Determine the (x, y) coordinate at the center of the cell enclosing the given text.  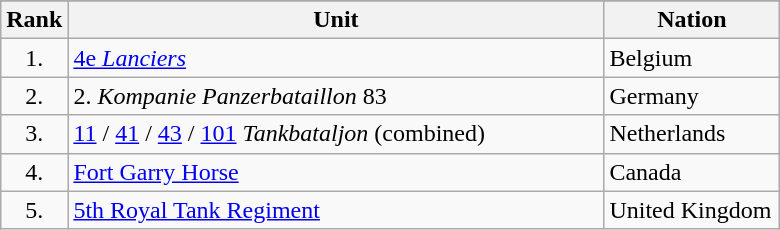
4e Lanciers (336, 58)
Rank (34, 20)
United Kingdom (692, 210)
Netherlands (692, 134)
Belgium (692, 58)
1. (34, 58)
11 / 41 / 43 / 101 Tankbataljon (combined) (336, 134)
Unit (336, 20)
5th Royal Tank Regiment (336, 210)
5. (34, 210)
2. Kompanie Panzerbataillon 83 (336, 96)
Germany (692, 96)
Nation (692, 20)
2. (34, 96)
4. (34, 172)
Canada (692, 172)
3. (34, 134)
Fort Garry Horse (336, 172)
